From the cell containing the given text, extract its center point as (X, Y) coordinate. 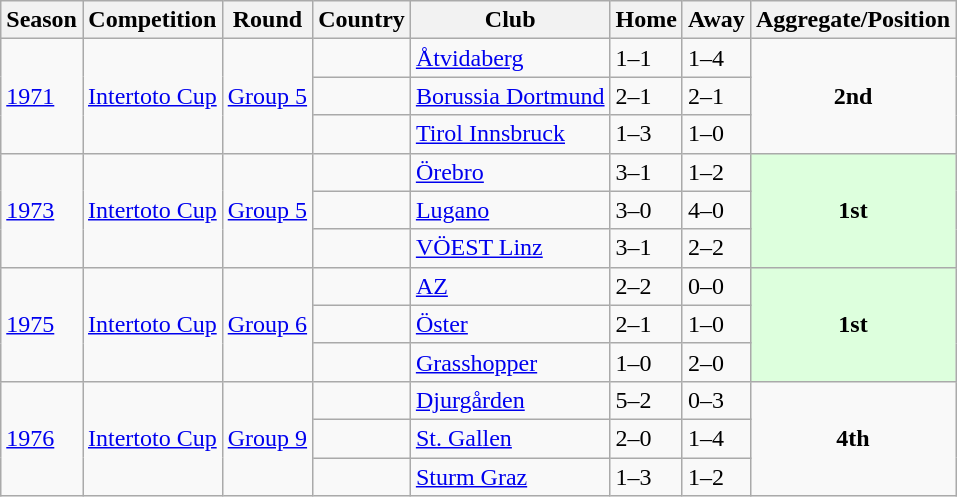
0–0 (716, 286)
Grasshopper (510, 362)
5–2 (646, 400)
VÖEST Linz (510, 248)
1975 (42, 324)
Åtvidaberg (510, 58)
Club (510, 20)
4–0 (716, 210)
Round (267, 20)
St. Gallen (510, 438)
Lugano (510, 210)
1976 (42, 438)
0–3 (716, 400)
Competition (152, 20)
Country (362, 20)
Öster (510, 324)
Djurgården (510, 400)
Group 6 (267, 324)
Tirol Innsbruck (510, 134)
2nd (852, 96)
1971 (42, 96)
Sturm Graz (510, 477)
Borussia Dortmund (510, 96)
Season (42, 20)
1973 (42, 210)
Away (716, 20)
3–0 (646, 210)
Örebro (510, 172)
Group 9 (267, 438)
1–1 (646, 58)
Home (646, 20)
4th (852, 438)
Aggregate/Position (852, 20)
AZ (510, 286)
